Capture the cell that displays the provided text and extract its [X, Y] central coordinate. 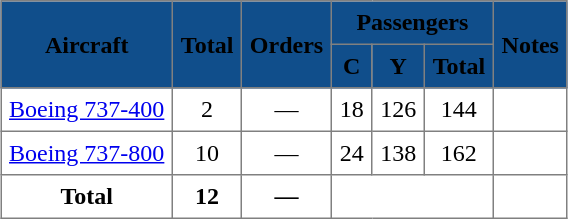
Boeing 737-400 [87, 110]
Y [398, 66]
Notes [530, 44]
162 [458, 153]
24 [351, 153]
Aircraft [87, 44]
138 [398, 153]
Orders [287, 44]
2 [208, 110]
12 [208, 197]
126 [398, 110]
Boeing 737-800 [87, 153]
144 [458, 110]
Passengers [412, 23]
18 [351, 110]
C [351, 66]
10 [208, 153]
